Pinpoint the cell where the given text exists, returning its (x, y) midpoint coordinate. 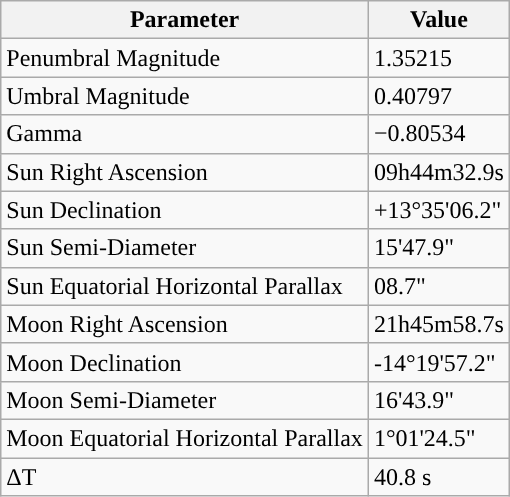
40.8 s (438, 477)
15'47.9" (438, 248)
Sun Right Ascension (185, 172)
0.40797 (438, 96)
Parameter (185, 20)
+13°35'06.2" (438, 210)
Umbral Magnitude (185, 96)
08.7" (438, 286)
16'43.9" (438, 400)
Penumbral Magnitude (185, 58)
1.35215 (438, 58)
Moon Semi-Diameter (185, 400)
09h44m32.9s (438, 172)
1°01'24.5" (438, 438)
Sun Equatorial Horizontal Parallax (185, 286)
Moon Right Ascension (185, 324)
Sun Semi-Diameter (185, 248)
Sun Declination (185, 210)
Moon Declination (185, 362)
21h45m58.7s (438, 324)
Gamma (185, 134)
Moon Equatorial Horizontal Parallax (185, 438)
ΔT (185, 477)
Value (438, 20)
-14°19'57.2" (438, 362)
−0.80534 (438, 134)
